From the cell containing the given text, extract its center point as [x, y] coordinate. 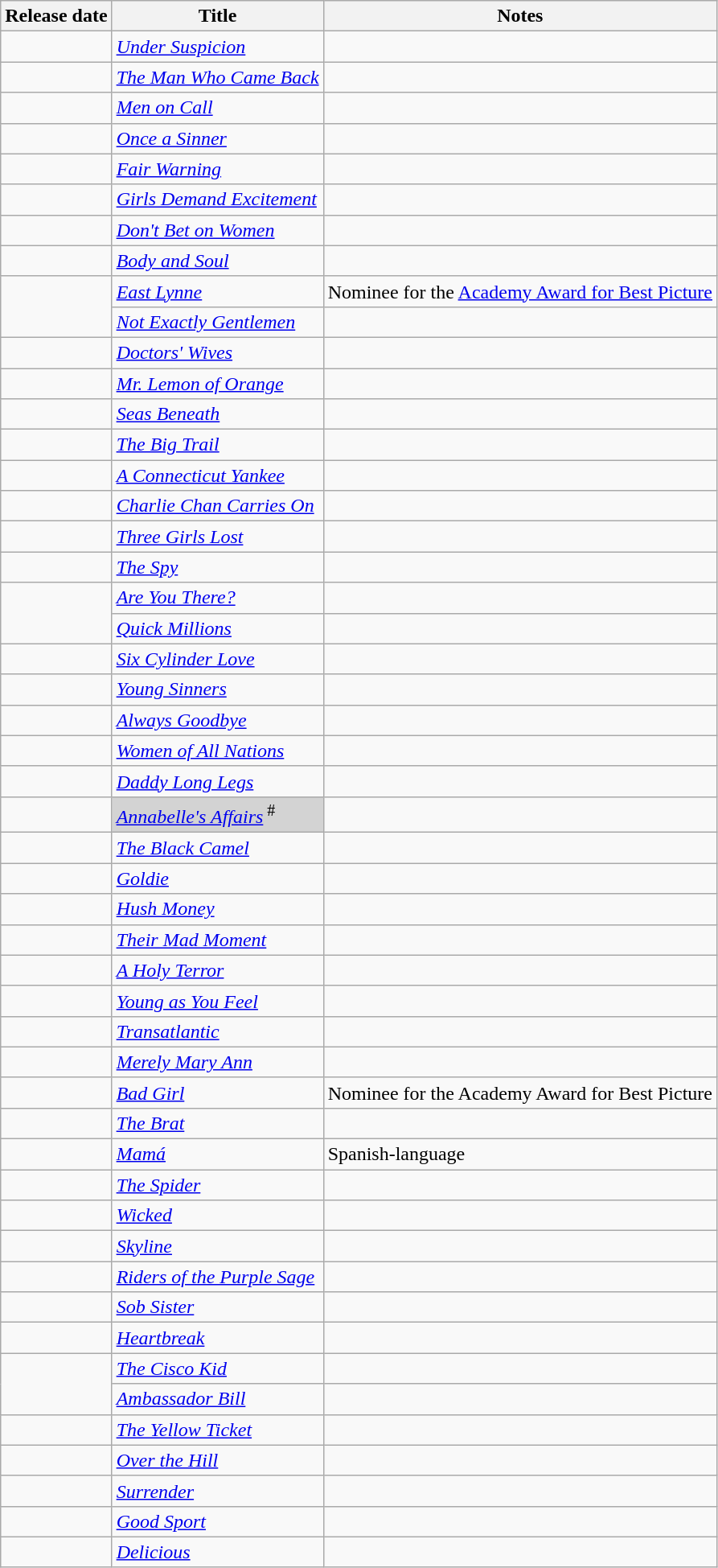
Girls Demand Excitement [217, 200]
Fair Warning [217, 169]
Men on Call [217, 108]
Seas Beneath [217, 414]
Young as You Feel [217, 1001]
Doctors' Wives [217, 352]
East Lynne [217, 291]
The Man Who Came Back [217, 77]
Delicious [217, 1552]
Merely Mary Ann [217, 1062]
Ambassador Bill [217, 1399]
Are You There? [217, 598]
Wicked [217, 1216]
The Brat [217, 1123]
The Black Camel [217, 848]
Annabelle's Affairs # [217, 814]
Skyline [217, 1246]
The Yellow Ticket [217, 1430]
The Spy [217, 567]
Hush Money [217, 909]
Spanish-language [519, 1154]
Don't Bet on Women [217, 230]
Mamá [217, 1154]
Sob Sister [217, 1307]
Bad Girl [217, 1093]
Under Suspicion [217, 47]
Quick Millions [217, 628]
Women of All Nations [217, 751]
Not Exactly Gentlemen [217, 322]
Goldie [217, 879]
Notes [519, 16]
Their Mad Moment [217, 940]
Heartbreak [217, 1338]
The Big Trail [217, 445]
Once a Sinner [217, 138]
Good Sport [217, 1521]
Surrender [217, 1491]
Title [217, 16]
A Holy Terror [217, 970]
Three Girls Lost [217, 537]
Release date [56, 16]
Young Sinners [217, 689]
Six Cylinder Love [217, 659]
Charlie Chan Carries On [217, 506]
Over the Hill [217, 1460]
Transatlantic [217, 1031]
Riders of the Purple Sage [217, 1277]
A Connecticut Yankee [217, 475]
Body and Soul [217, 261]
Mr. Lemon of Orange [217, 384]
Daddy Long Legs [217, 781]
The Cisco Kid [217, 1368]
Always Goodbye [217, 720]
The Spider [217, 1185]
